Detect which cell encompasses the target text, then output its (X, Y) center coordinate. 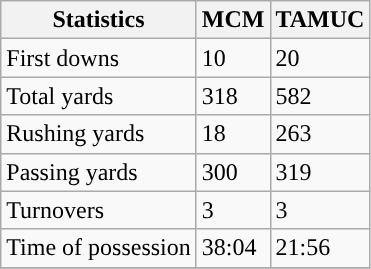
Turnovers (99, 210)
300 (233, 172)
263 (320, 134)
21:56 (320, 248)
Statistics (99, 20)
Time of possession (99, 248)
319 (320, 172)
582 (320, 96)
First downs (99, 58)
318 (233, 96)
Passing yards (99, 172)
20 (320, 58)
TAMUC (320, 20)
18 (233, 134)
Rushing yards (99, 134)
Total yards (99, 96)
38:04 (233, 248)
10 (233, 58)
MCM (233, 20)
